Provide the (x, y) coordinate of the cell's center where the given text is located.  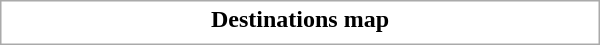
Destinations map (300, 19)
